Scan for the cell matching the given text and deliver its (X, Y) coordinate at center. 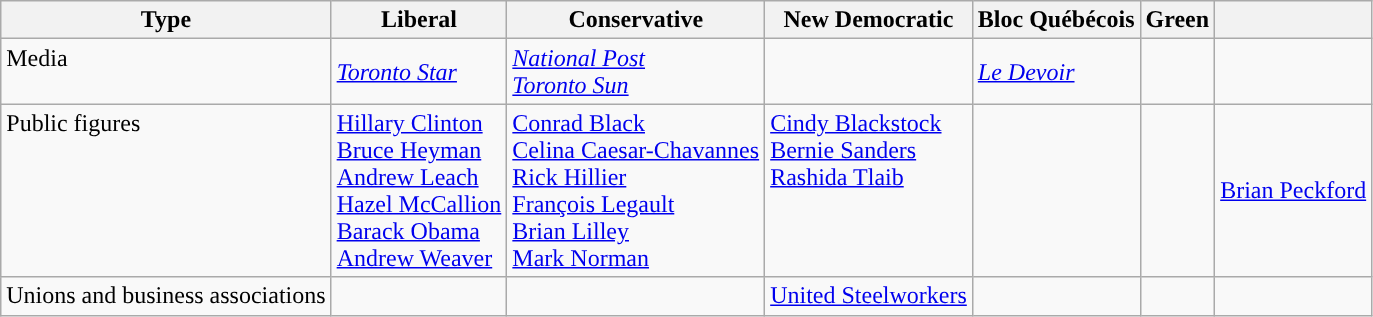
Liberal (419, 20)
Cindy BlackstockBernie SandersRashida Tlaib (869, 190)
Public figures (166, 190)
Brian Peckford (1294, 190)
Media (166, 72)
Unions and business associations (166, 296)
Toronto Star (419, 72)
United Steelworkers (869, 296)
Le Devoir (1056, 72)
Type (166, 20)
Green (1178, 20)
Conservative (636, 20)
Conrad BlackCelina Caesar-ChavannesRick HillierFrançois LegaultBrian LilleyMark Norman (636, 190)
Bloc Québécois (1056, 20)
National PostToronto Sun (636, 72)
New Democratic (869, 20)
Hillary ClintonBruce HeymanAndrew LeachHazel McCallionBarack ObamaAndrew Weaver (419, 190)
